Provide the [X, Y] coordinate of the cell's center where the given text is located.  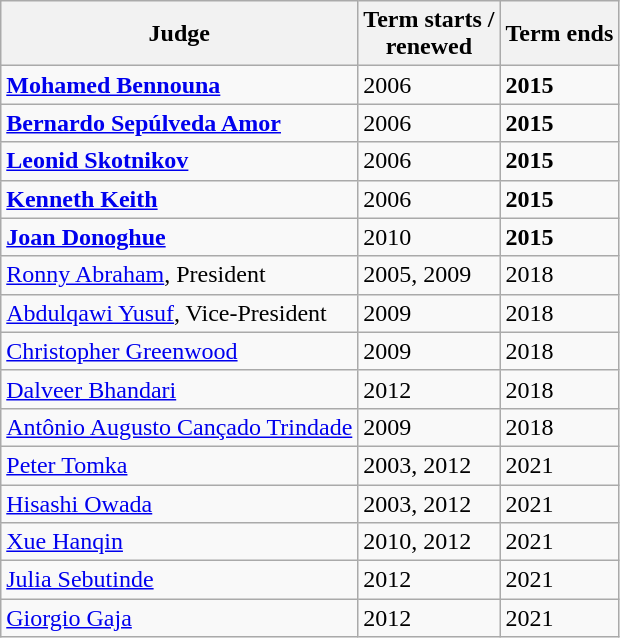
Term starts / renewed [429, 34]
Dalveer Bhandari [180, 389]
Term ends [560, 34]
Ronny Abraham, President [180, 275]
Antônio Augusto Cançado Trindade [180, 427]
2010 [429, 237]
Bernardo Sepúlveda Amor [180, 123]
Joan Donoghue [180, 237]
Leonid Skotnikov [180, 161]
2010, 2012 [429, 542]
Peter Tomka [180, 465]
Xue Hanqin [180, 542]
Julia Sebutinde [180, 580]
Abdulqawi Yusuf, Vice-President [180, 313]
Kenneth Keith [180, 199]
2005, 2009 [429, 275]
Judge [180, 34]
Mohamed Bennouna [180, 85]
Giorgio Gaja [180, 618]
Hisashi Owada [180, 503]
Christopher Greenwood [180, 351]
